From the cell containing the given text, extract its center point as [x, y] coordinate. 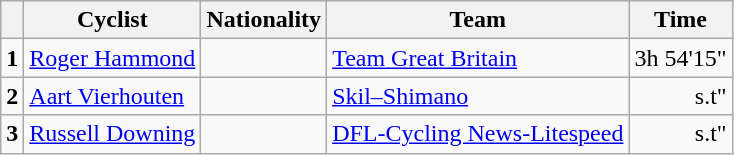
Team Great Britain [478, 58]
1 [12, 58]
3 [12, 134]
Nationality [264, 20]
Aart Vierhouten [112, 96]
Russell Downing [112, 134]
2 [12, 96]
DFL-Cycling News-Litespeed [478, 134]
Roger Hammond [112, 58]
Time [680, 20]
Team [478, 20]
3h 54'15" [680, 58]
Skil–Shimano [478, 96]
Cyclist [112, 20]
